Extract the [X, Y] coordinate from the center of the cell holding the provided text.  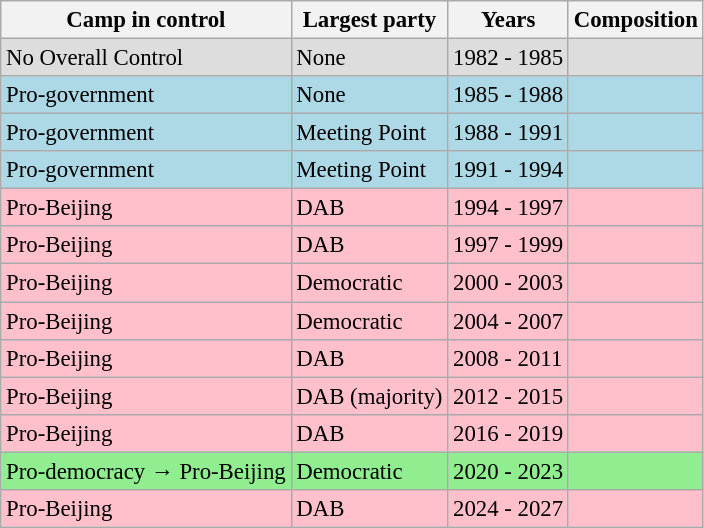
1985 - 1988 [508, 95]
2000 - 2003 [508, 283]
2004 - 2007 [508, 321]
2012 - 2015 [508, 396]
2020 - 2023 [508, 471]
Pro-democracy → Pro-Beijing [146, 471]
1994 - 1997 [508, 208]
No Overall Control [146, 58]
2024 - 2027 [508, 509]
Camp in control [146, 20]
DAB (majority) [370, 396]
1988 - 1991 [508, 133]
1982 - 1985 [508, 58]
2016 - 2019 [508, 433]
2008 - 2011 [508, 358]
Years [508, 20]
Composition [636, 20]
1991 - 1994 [508, 170]
1997 - 1999 [508, 245]
Largest party [370, 20]
